Identify which cell holds the provided text, then report its [X, Y] central coordinate. 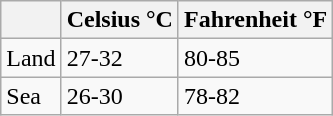
Sea [31, 96]
27-32 [120, 58]
80-85 [255, 58]
Land [31, 58]
Fahrenheit °F [255, 20]
78-82 [255, 96]
26-30 [120, 96]
Celsius °C [120, 20]
